Find where the given text appears and provide that cell's center as (X, Y) coordinate. 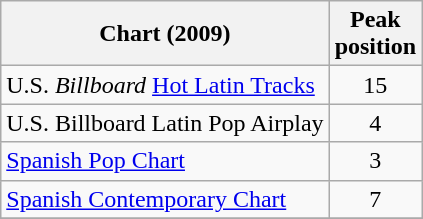
Peakposition (375, 34)
Chart (2009) (165, 34)
U.S. Billboard Latin Pop Airplay (165, 123)
4 (375, 123)
Spanish Contemporary Chart (165, 199)
15 (375, 85)
7 (375, 199)
Spanish Pop Chart (165, 161)
U.S. Billboard Hot Latin Tracks (165, 85)
3 (375, 161)
